Return the [x, y] coordinate for the center point of the cell that contains the specified text.  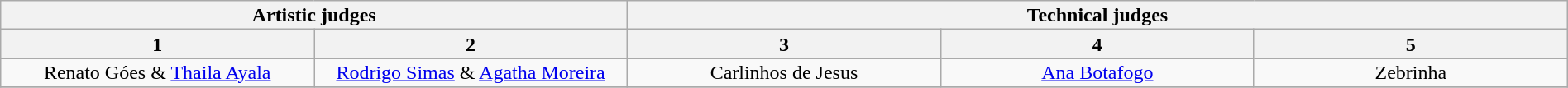
5 [1411, 44]
Renato Góes & Thaila Ayala [157, 72]
2 [471, 44]
1 [157, 44]
Artistic judges [314, 15]
Ana Botafogo [1097, 72]
Rodrigo Simas & Agatha Moreira [471, 72]
4 [1097, 44]
Zebrinha [1411, 72]
Carlinhos de Jesus [784, 72]
3 [784, 44]
Technical judges [1098, 15]
